Pinpoint the cell where the given text exists, returning its [X, Y] midpoint coordinate. 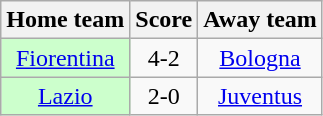
Fiorentina [66, 58]
Bologna [260, 58]
Home team [66, 20]
4-2 [164, 58]
Away team [260, 20]
Lazio [66, 96]
Juventus [260, 96]
2-0 [164, 96]
Score [164, 20]
